Locate the cell with the specified text and output its [x, y] center coordinate. 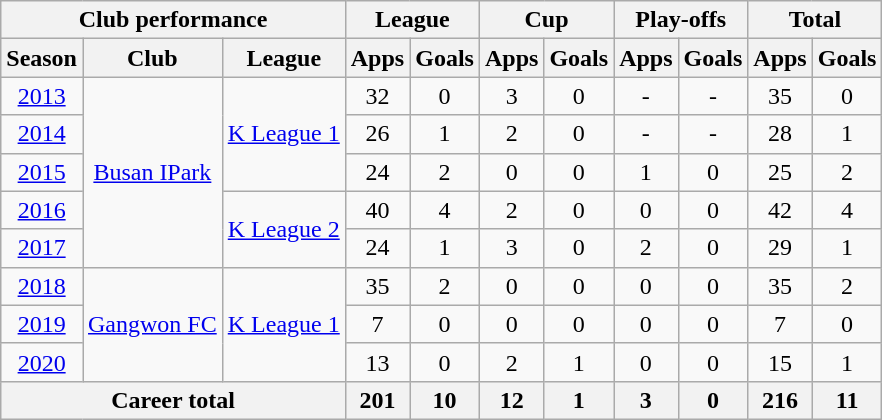
Total [815, 20]
2017 [42, 248]
10 [445, 400]
26 [377, 134]
13 [377, 362]
2016 [42, 210]
40 [377, 210]
15 [780, 362]
216 [780, 400]
Play-offs [681, 20]
2015 [42, 172]
201 [377, 400]
28 [780, 134]
Club [152, 58]
2014 [42, 134]
Career total [174, 400]
Gangwon FC [152, 324]
2019 [42, 324]
25 [780, 172]
Busan IPark [152, 172]
K League 2 [284, 229]
2018 [42, 286]
11 [847, 400]
42 [780, 210]
Cup [546, 20]
2020 [42, 362]
32 [377, 96]
29 [780, 248]
Club performance [174, 20]
12 [511, 400]
2013 [42, 96]
Season [42, 58]
